Provide the [X, Y] coordinate of the cell's center where the given text is located.  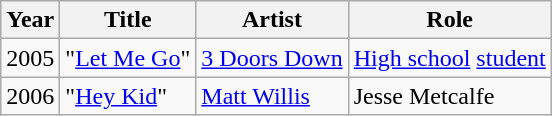
Artist [272, 20]
Matt Willis [272, 96]
High school student [450, 58]
3 Doors Down [272, 58]
2006 [30, 96]
Jesse Metcalfe [450, 96]
2005 [30, 58]
Title [128, 20]
Year [30, 20]
Role [450, 20]
"Let Me Go" [128, 58]
"Hey Kid" [128, 96]
